Scan for the cell matching the given text and deliver its [X, Y] coordinate at center. 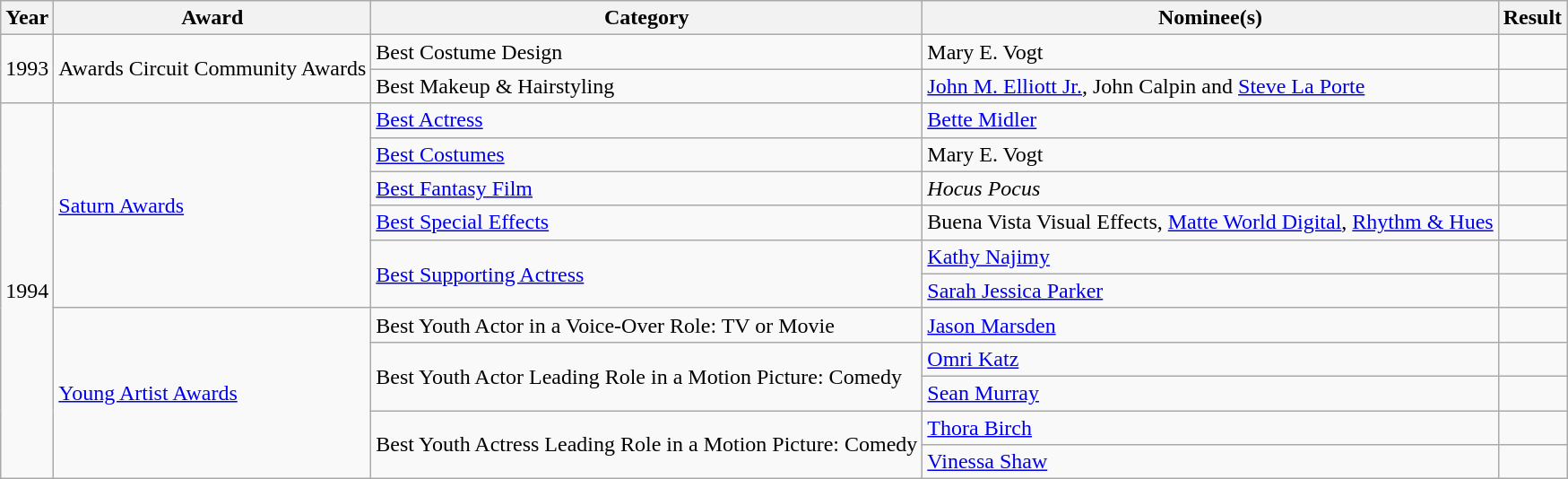
Hocus Pocus [1210, 188]
Jason Marsden [1210, 325]
John M. Elliott Jr., John Calpin and Steve La Porte [1210, 86]
Buena Vista Visual Effects, Matte World Digital, Rhythm & Hues [1210, 222]
1994 [27, 291]
Best Costume Design [647, 52]
Young Artist Awards [212, 393]
Best Youth Actor Leading Role in a Motion Picture: Comedy [647, 376]
Sean Murray [1210, 393]
Omri Katz [1210, 359]
Best Youth Actress Leading Role in a Motion Picture: Comedy [647, 445]
Award [212, 18]
Best Fantasy Film [647, 188]
Vinessa Shaw [1210, 462]
Best Actress [647, 120]
Best Special Effects [647, 222]
1993 [27, 69]
Category [647, 18]
Awards Circuit Community Awards [212, 69]
Year [27, 18]
Best Youth Actor in a Voice-Over Role: TV or Movie [647, 325]
Sarah Jessica Parker [1210, 291]
Thora Birch [1210, 428]
Best Makeup & Hairstyling [647, 86]
Result [1532, 18]
Best Supporting Actress [647, 274]
Saturn Awards [212, 205]
Nominee(s) [1210, 18]
Kathy Najimy [1210, 257]
Best Costumes [647, 154]
Bette Midler [1210, 120]
